For the text-containing cell, return its midpoint in (X, Y) coordinate format. 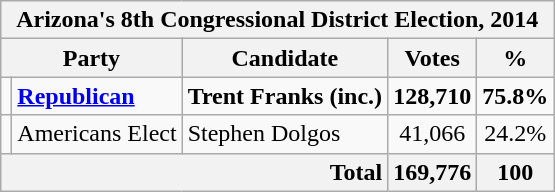
169,776 (432, 172)
Total (194, 172)
Americans Elect (97, 134)
Candidate (285, 58)
Votes (432, 58)
75.8% (516, 96)
41,066 (432, 134)
24.2% (516, 134)
% (516, 58)
Party (92, 58)
100 (516, 172)
Arizona's 8th Congressional District Election, 2014 (278, 20)
Stephen Dolgos (285, 134)
128,710 (432, 96)
Republican (97, 96)
Trent Franks (inc.) (285, 96)
